Detect which cell encompasses the target text, then output its [X, Y] center coordinate. 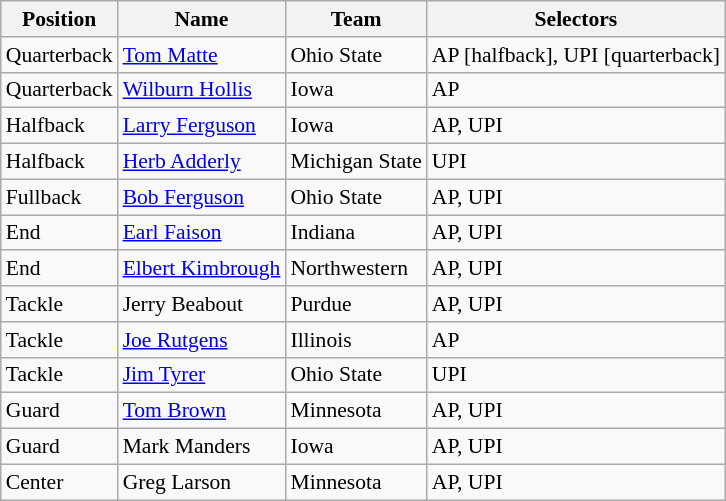
Team [356, 19]
Tom Matte [202, 55]
Wilburn Hollis [202, 90]
Purdue [356, 304]
Earl Faison [202, 233]
Illinois [356, 340]
Mark Manders [202, 447]
Jim Tyrer [202, 375]
Tom Brown [202, 411]
Selectors [576, 19]
Jerry Beabout [202, 304]
Northwestern [356, 269]
Position [60, 19]
Center [60, 482]
Michigan State [356, 162]
Joe Rutgens [202, 340]
Indiana [356, 233]
Herb Adderly [202, 162]
AP [halfback], UPI [quarterback] [576, 55]
Larry Ferguson [202, 126]
Fullback [60, 197]
Elbert Kimbrough [202, 269]
Bob Ferguson [202, 197]
Greg Larson [202, 482]
Name [202, 19]
